Return (X, Y) of the center of cell containing provided text 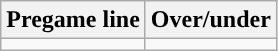
Pregame line (74, 20)
Over/under (210, 20)
